Return [x, y] of the center of cell containing provided text 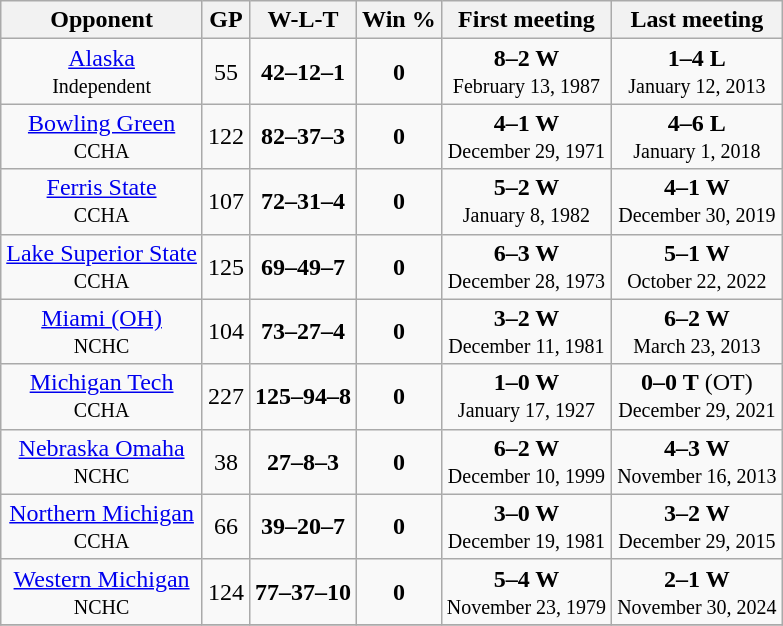
GP [226, 20]
First meeting [526, 20]
6–2 WMarch 23, 2013 [697, 332]
72–31–4 [302, 202]
6–2 WDecember 10, 1999 [526, 462]
39–20–7 [302, 526]
Michigan TechCCHA [102, 396]
82–37–3 [302, 136]
8–2 WFebruary 13, 1987 [526, 72]
1–0 WJanuary 17, 1927 [526, 396]
5–4 WNovember 23, 1979 [526, 592]
3–2 WDecember 11, 1981 [526, 332]
Northern MichiganCCHA [102, 526]
1–4 LJanuary 12, 2013 [697, 72]
Nebraska OmahaNCHC [102, 462]
Win % [400, 20]
W-L-T [302, 20]
Last meeting [697, 20]
27–8–3 [302, 462]
104 [226, 332]
122 [226, 136]
107 [226, 202]
5–2 WJanuary 8, 1982 [526, 202]
125 [226, 266]
Opponent [102, 20]
Bowling GreenCCHA [102, 136]
69–49–7 [302, 266]
0–0 T (OT)December 29, 2021 [697, 396]
Ferris StateCCHA [102, 202]
2–1 WNovember 30, 2024 [697, 592]
66 [226, 526]
5–1 WOctober 22, 2022 [697, 266]
4–1 WDecember 29, 1971 [526, 136]
6–3 WDecember 28, 1973 [526, 266]
4–6 LJanuary 1, 2018 [697, 136]
4–3 WNovember 16, 2013 [697, 462]
55 [226, 72]
125–94–8 [302, 396]
3–0 WDecember 19, 1981 [526, 526]
227 [226, 396]
AlaskaIndependent [102, 72]
4–1 WDecember 30, 2019 [697, 202]
38 [226, 462]
3–2 WDecember 29, 2015 [697, 526]
124 [226, 592]
73–27–4 [302, 332]
77–37–10 [302, 592]
Western MichiganNCHC [102, 592]
Lake Superior StateCCHA [102, 266]
42–12–1 [302, 72]
Miami (OH)NCHC [102, 332]
